Scan for the cell matching the given text and deliver its (x, y) coordinate at center. 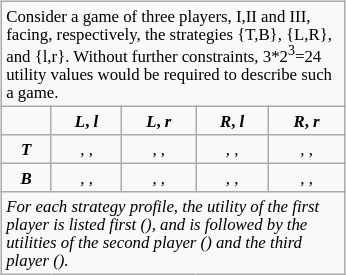
T (26, 149)
R, r (307, 120)
L, r (159, 120)
L, l (86, 120)
R, l (232, 120)
B (26, 177)
